Return (x, y) of the center of cell containing provided text 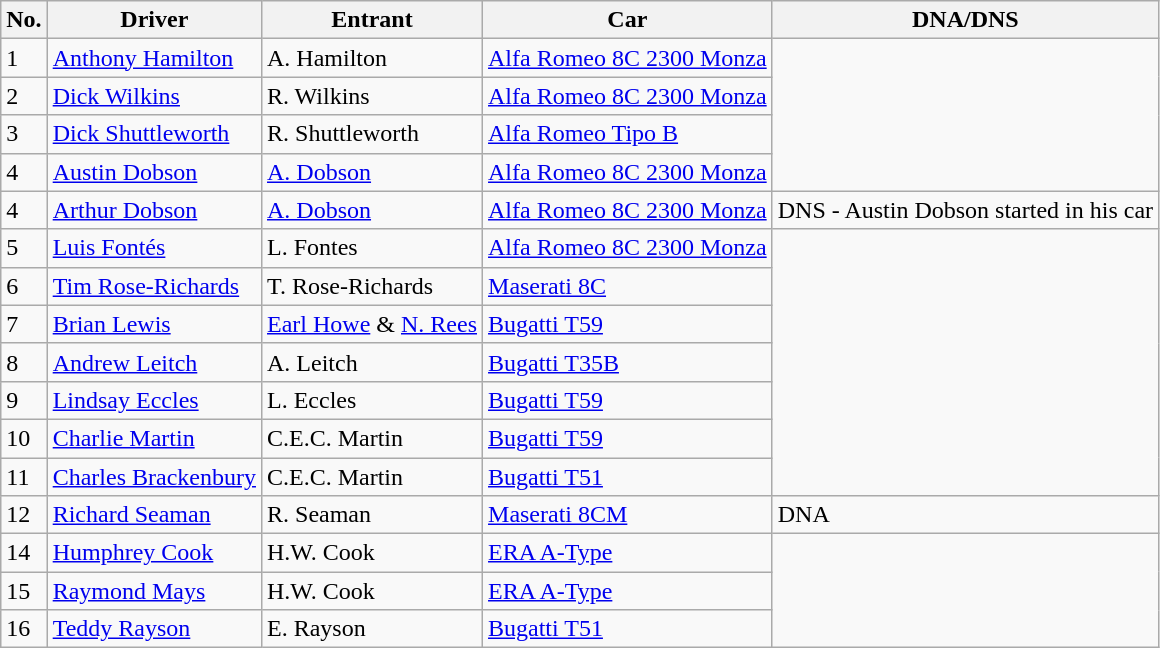
Brian Lewis (154, 324)
DNS - Austin Dobson started in his car (965, 210)
Dick Wilkins (154, 96)
R. Seaman (372, 515)
E. Rayson (372, 629)
Alfa Romeo Tipo B (628, 134)
A. Hamilton (372, 58)
15 (24, 591)
6 (24, 286)
5 (24, 248)
Bugatti T35B (628, 362)
Maserati 8C (628, 286)
Entrant (372, 20)
8 (24, 362)
Charles Brackenbury (154, 477)
Lindsay Eccles (154, 400)
Humphrey Cook (154, 553)
7 (24, 324)
Raymond Mays (154, 591)
1 (24, 58)
DNA/DNS (965, 20)
Luis Fontés (154, 248)
No. (24, 20)
Dick Shuttleworth (154, 134)
L. Fontes (372, 248)
12 (24, 515)
Teddy Rayson (154, 629)
14 (24, 553)
T. Rose-Richards (372, 286)
Richard Seaman (154, 515)
R. Wilkins (372, 96)
L. Eccles (372, 400)
9 (24, 400)
Anthony Hamilton (154, 58)
3 (24, 134)
Car (628, 20)
10 (24, 438)
2 (24, 96)
Charlie Martin (154, 438)
Andrew Leitch (154, 362)
Arthur Dobson (154, 210)
Earl Howe & N. Rees (372, 324)
16 (24, 629)
DNA (965, 515)
11 (24, 477)
Austin Dobson (154, 172)
Tim Rose-Richards (154, 286)
Driver (154, 20)
R. Shuttleworth (372, 134)
A. Leitch (372, 362)
Maserati 8CM (628, 515)
